Return the (x, y) coordinate for the center point of the cell that contains the specified text.  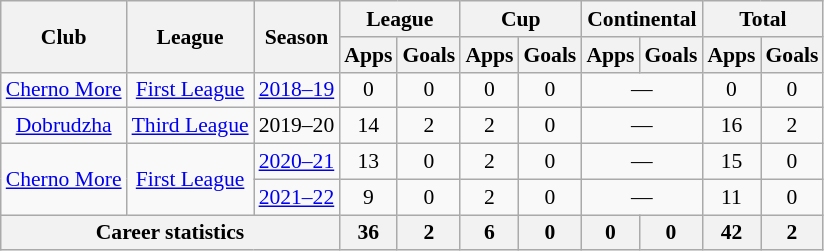
Dobrudzha (64, 126)
14 (368, 126)
Continental (642, 19)
2019–20 (297, 126)
Total (762, 19)
6 (489, 233)
36 (368, 233)
2018–19 (297, 90)
15 (731, 162)
Season (297, 36)
11 (731, 197)
Club (64, 36)
13 (368, 162)
2021–22 (297, 197)
9 (368, 197)
Career statistics (170, 233)
42 (731, 233)
Cup (520, 19)
2020–21 (297, 162)
Third League (190, 126)
16 (731, 126)
